Search for the cell housing the specified text and yield its (X, Y) center coordinate. 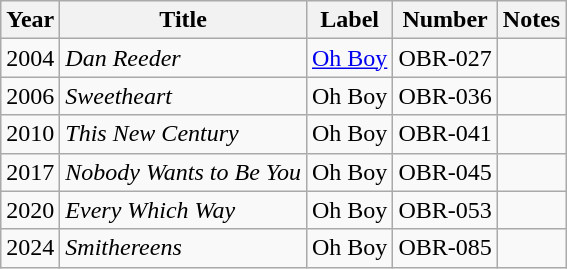
OBR-085 (445, 248)
2024 (30, 248)
Notes (531, 20)
Dan Reeder (184, 58)
2004 (30, 58)
Label (349, 20)
2017 (30, 172)
Every Which Way (184, 210)
2020 (30, 210)
Year (30, 20)
OBR-053 (445, 210)
2006 (30, 96)
OBR-041 (445, 134)
OBR-045 (445, 172)
OBR-027 (445, 58)
This New Century (184, 134)
Sweetheart (184, 96)
Nobody Wants to Be You (184, 172)
Title (184, 20)
Smithereens (184, 248)
2010 (30, 134)
Number (445, 20)
OBR-036 (445, 96)
